Capture the cell that displays the provided text and extract its (X, Y) central coordinate. 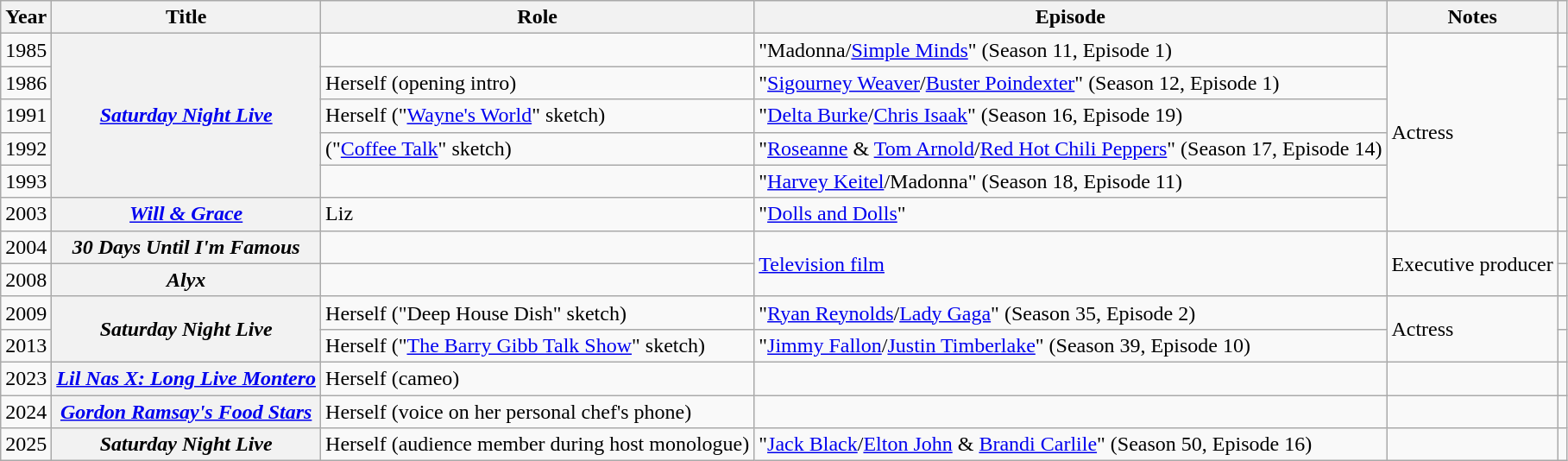
"Jack Black/Elton John & Brandi Carlile" (Season 50, Episode 16) (1070, 445)
2009 (26, 313)
Herself ("Deep House Dish" sketch) (538, 313)
"Harvey Keitel/Madonna" (Season 18, Episode 11) (1070, 181)
Will & Grace (186, 214)
Herself (audience member during host monologue) (538, 445)
1992 (26, 148)
"Dolls and Dolls" (1070, 214)
2008 (26, 280)
Title (186, 17)
Executive producer (1472, 263)
1986 (26, 83)
"Roseanne & Tom Arnold/Red Hot Chili Peppers" (Season 17, Episode 14) (1070, 148)
"Ryan Reynolds/Lady Gaga" (Season 35, Episode 2) (1070, 313)
Notes (1472, 17)
Herself ("The Barry Gibb Talk Show" sketch) (538, 345)
("Coffee Talk" sketch) (538, 148)
Television film (1070, 263)
Herself (cameo) (538, 378)
Alyx (186, 280)
Herself (voice on her personal chef's phone) (538, 412)
2024 (26, 412)
1993 (26, 181)
30 Days Until I'm Famous (186, 247)
Role (538, 17)
Lil Nas X: Long Live Montero (186, 378)
"Madonna/Simple Minds" (Season 11, Episode 1) (1070, 50)
Liz (538, 214)
Herself ("Wayne's World" sketch) (538, 116)
"Delta Burke/Chris Isaak" (Season 16, Episode 19) (1070, 116)
"Sigourney Weaver/Buster Poindexter" (Season 12, Episode 1) (1070, 83)
Herself (opening intro) (538, 83)
2003 (26, 214)
"Jimmy Fallon/Justin Timberlake" (Season 39, Episode 10) (1070, 345)
1991 (26, 116)
2004 (26, 247)
1985 (26, 50)
2023 (26, 378)
2025 (26, 445)
Episode (1070, 17)
2013 (26, 345)
Year (26, 17)
Gordon Ramsay's Food Stars (186, 412)
